Identify which cell holds the provided text, then report its (x, y) central coordinate. 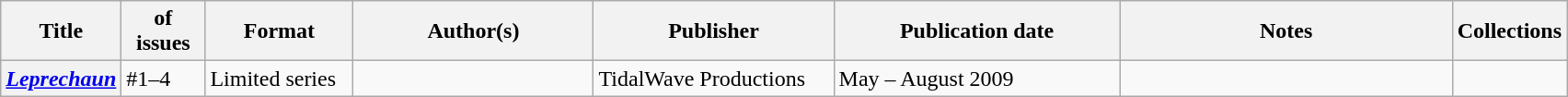
Title (61, 31)
#1–4 (164, 79)
Format (280, 31)
Publication date (977, 31)
Notes (1286, 31)
May – August 2009 (977, 79)
Publisher (714, 31)
TidalWave Productions (714, 79)
Collections (1509, 31)
Author(s) (473, 31)
of issues (164, 31)
Leprechaun (61, 79)
Limited series (280, 79)
